For the text-containing cell, return its midpoint in (x, y) coordinate format. 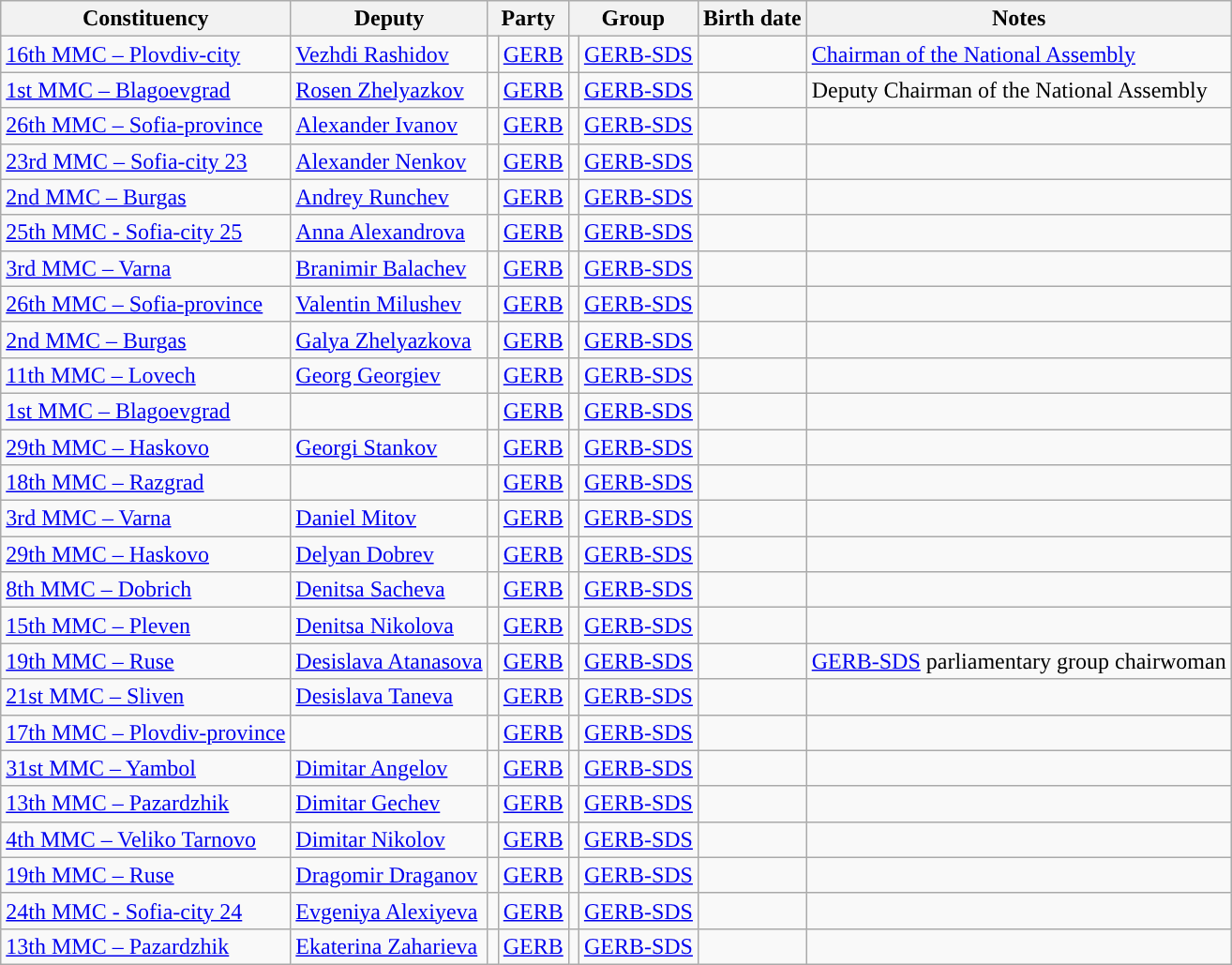
Notes (1018, 19)
Delyan Dobrev (389, 554)
Deputy (389, 19)
24th MMC - Sofia-city 24 (146, 911)
11th MMC – Lovech (146, 375)
Alexander Ivanov (389, 126)
Dimitar Gechev (389, 804)
Valentin Milushev (389, 304)
23rd MMC – Sofia-city 23 (146, 161)
25th MMC - Sofia-city 25 (146, 233)
Rosen Zhelyazkov (389, 90)
Andrey Runchev (389, 197)
Constituency (146, 19)
Ekaterina Zaharieva (389, 946)
Group (633, 19)
Chairman of the National Assembly (1018, 54)
21st MMC – Sliven (146, 697)
18th MMC – Razgrad (146, 483)
Alexander Nenkov (389, 161)
Evgeniya Alexiyeva (389, 911)
4th MMC – Veliko Tarnovo (146, 839)
Deputy Chairman of the National Assembly (1018, 90)
Vezhdi Rashidov (389, 54)
Galya Zhelyazkova (389, 339)
17th MMC – Plovdiv-province (146, 732)
Party (528, 19)
Dimitar Angelov (389, 768)
Denitsa Sacheva (389, 590)
31st MMC – Yambol (146, 768)
GERB-SDS parliamentary group chairwoman (1018, 661)
Birth date (752, 19)
Dragomir Draganov (389, 875)
15th MMC – Pleven (146, 626)
8th MMC – Dobrich (146, 590)
Dimitar Nikolov (389, 839)
16th MMC – Plovdiv-city (146, 54)
Georg Georgiev (389, 375)
Desislava Taneva (389, 697)
Denitsa Nikolova (389, 626)
Anna Alexandrova (389, 233)
Georgi Stankov (389, 447)
Daniel Mitov (389, 519)
Desislava Atanasova (389, 661)
Branimir Balachev (389, 268)
